Find where the given text appears and provide that cell's center as [X, Y] coordinate. 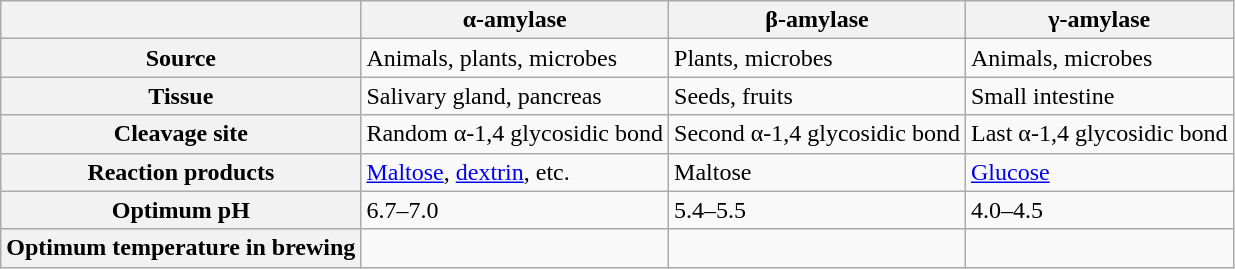
Glucose [1099, 172]
4.0–4.5 [1099, 210]
Reaction products [181, 172]
Optimum pH [181, 210]
Maltose, dextrin, etc. [515, 172]
α-amylase [515, 20]
Plants, microbes [818, 58]
6.7–7.0 [515, 210]
Second α-1,4 glycosidic bond [818, 134]
Animals, microbes [1099, 58]
Animals, plants, microbes [515, 58]
Salivary gland, pancreas [515, 96]
Random α-1,4 glycosidic bond [515, 134]
Seeds, fruits [818, 96]
Cleavage site [181, 134]
Source [181, 58]
5.4–5.5 [818, 210]
Small intestine [1099, 96]
Maltose [818, 172]
Tissue [181, 96]
Last α-1,4 glycosidic bond [1099, 134]
β-amylase [818, 20]
Optimum temperature in brewing [181, 248]
γ-amylase [1099, 20]
